Search for the cell housing the specified text and yield its (x, y) center coordinate. 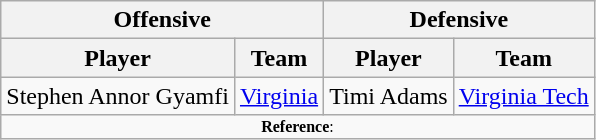
Reference: (298, 127)
Virginia (278, 96)
Defensive (460, 20)
Timi Adams (389, 96)
Offensive (162, 20)
Virginia Tech (524, 96)
Stephen Annor Gyamfi (118, 96)
